Provide the (x, y) coordinate of the cell's center where the given text is located.  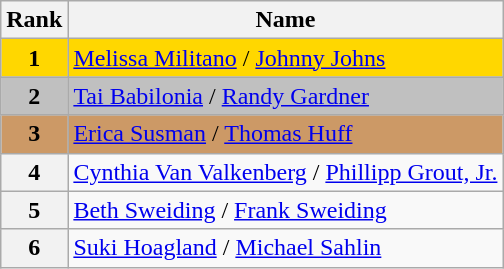
Erica Susman / Thomas Huff (286, 134)
2 (34, 96)
Name (286, 20)
4 (34, 172)
Melissa Militano / Johnny Johns (286, 58)
3 (34, 134)
Cynthia Van Valkenberg / Phillipp Grout, Jr. (286, 172)
1 (34, 58)
Beth Sweiding / Frank Sweiding (286, 210)
Rank (34, 20)
5 (34, 210)
Tai Babilonia / Randy Gardner (286, 96)
Suki Hoagland / Michael Sahlin (286, 248)
6 (34, 248)
